Search for the cell housing the specified text and yield its (x, y) center coordinate. 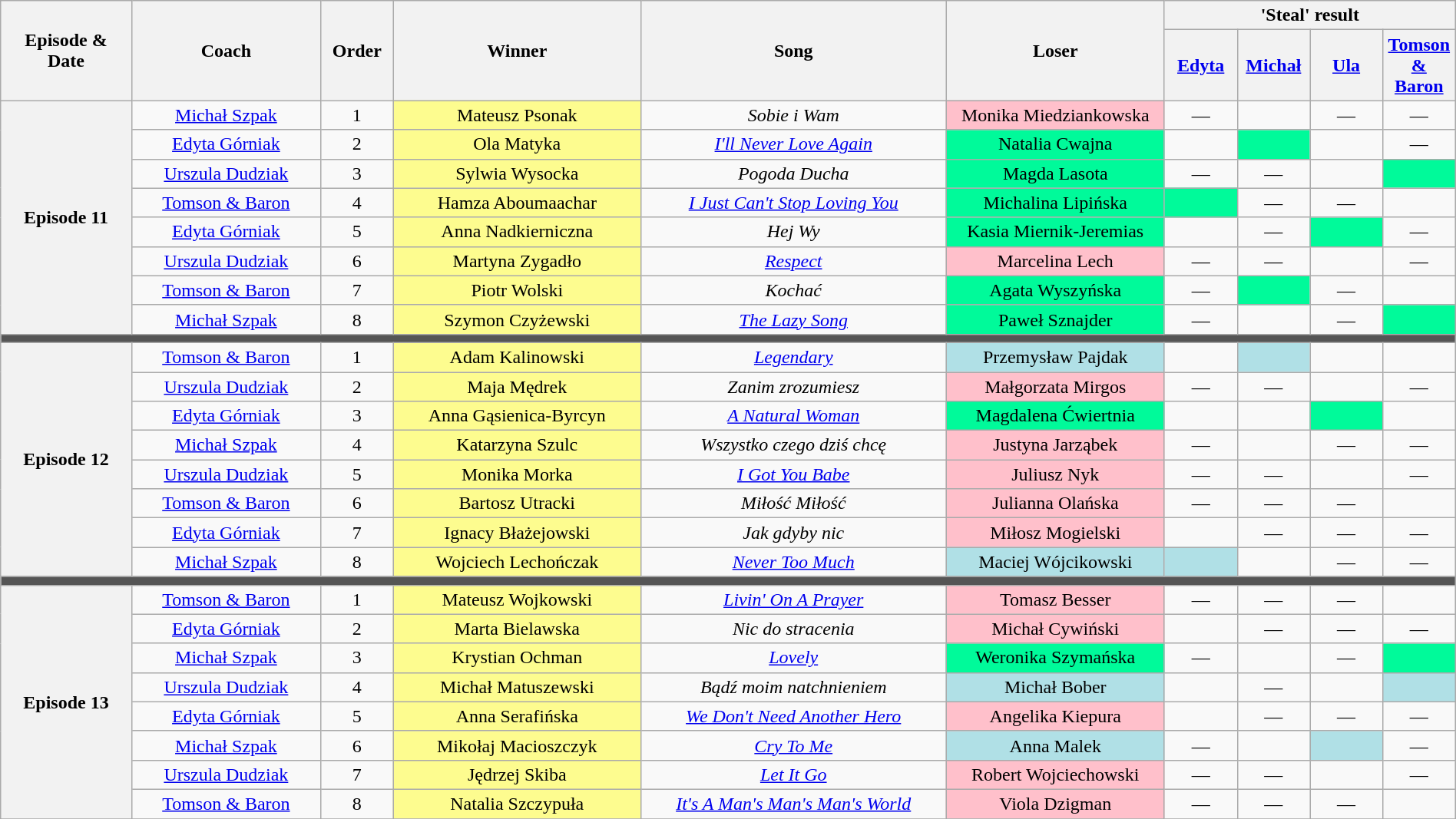
Jak gdyby nic (793, 533)
Bartosz Utracki (517, 504)
Maja Mędrek (517, 386)
Kochać (793, 290)
Anna Malek (1055, 745)
Episode 12 (66, 459)
Coach (226, 51)
Natalia Szczypuła (517, 804)
Miłość Miłość (793, 504)
Monika Morka (517, 474)
Michał Bober (1055, 687)
Nic do stracenia (793, 629)
Episode 13 (66, 702)
Winner (517, 51)
Michalina Lipińska (1055, 203)
Anna Gąsienica-Byrcyn (517, 416)
Agata Wyszyńska (1055, 290)
Wszystko czego dziś chcę (793, 445)
Piotr Wolski (517, 290)
Episode & Date (66, 51)
We Don't Need Another Hero (793, 716)
Anna Nadkierniczna (517, 232)
Sylwia Wysocka (517, 173)
Hamza Aboumaachar (517, 203)
A Natural Woman (793, 416)
I'll Never Love Again (793, 144)
Angelika Kiepura (1055, 716)
Krystian Ochman (517, 658)
Monika Miedziankowska (1055, 115)
Małgorzata Mirgos (1055, 386)
Zanim zrozumiesz (793, 386)
Michał Matuszewski (517, 687)
The Lazy Song (793, 319)
Edyta (1201, 65)
It's A Man's Man's Man's World (793, 804)
Justyna Jarząbek (1055, 445)
Sobie i Wam (793, 115)
Mateusz Wojkowski (517, 599)
Episode 11 (66, 217)
Maciej Wójcikowski (1055, 562)
I Just Can't Stop Loving You (793, 203)
Bądź moim natchnieniem (793, 687)
Katarzyna Szulc (517, 445)
Let It Go (793, 774)
Martyna Zygadło (517, 261)
Magdalena Ćwiertnia (1055, 416)
Cry To Me (793, 745)
Ula (1347, 65)
Natalia Cwajna (1055, 144)
Mateusz Psonak (517, 115)
Marcelina Lech (1055, 261)
Hej Wy (793, 232)
Respect (793, 261)
Robert Wojciechowski (1055, 774)
Szymon Czyżewski (517, 319)
Never Too Much (793, 562)
Viola Dzigman (1055, 804)
Juliusz Nyk (1055, 474)
Mikołaj Macioszczyk (517, 745)
Loser (1055, 51)
Anna Serafińska (517, 716)
Jędrzej Skiba (517, 774)
Julianna Olańska (1055, 504)
Marta Bielawska (517, 629)
Pogoda Ducha (793, 173)
Michał Cywiński (1055, 629)
Kasia Miernik-Jeremias (1055, 232)
Tomasz Besser (1055, 599)
Lovely (793, 658)
Przemysław Pajdak (1055, 357)
Paweł Sznajder (1055, 319)
Miłosz Mogielski (1055, 533)
Adam Kalinowski (517, 357)
Magda Lasota (1055, 173)
Order (358, 51)
'Steal' result (1310, 15)
I Got You Babe (793, 474)
Weronika Szymańska (1055, 658)
Ignacy Błażejowski (517, 533)
Ola Matyka (517, 144)
Wojciech Lechończak (517, 562)
Legendary (793, 357)
Song (793, 51)
Michał (1273, 65)
Livin' On A Prayer (793, 599)
